Determine the [x, y] coordinate at the center of the cell enclosing the given text.  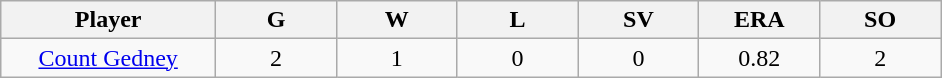
Count Gedney [108, 58]
SV [638, 20]
Player [108, 20]
1 [396, 58]
W [396, 20]
ERA [760, 20]
0.82 [760, 58]
L [518, 20]
SO [880, 20]
G [276, 20]
